Provide the [x, y] coordinate of the cell's center where the given text is located.  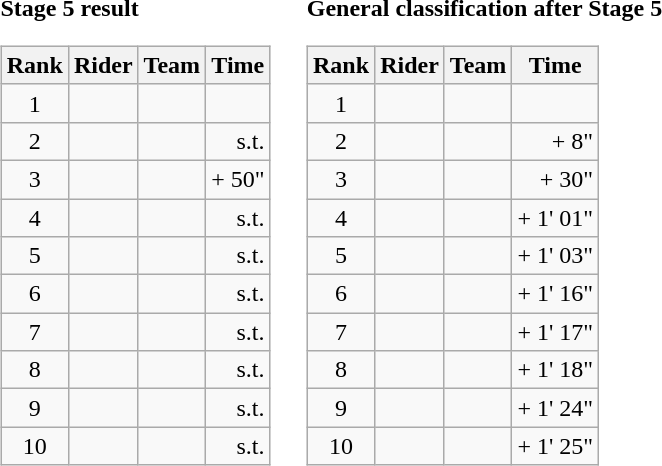
+ 1' 16" [556, 294]
+ 30" [556, 179]
+ 1' 25" [556, 446]
+ 1' 18" [556, 370]
+ 1' 01" [556, 217]
+ 50" [238, 179]
+ 8" [556, 141]
+ 1' 24" [556, 408]
+ 1' 17" [556, 332]
+ 1' 03" [556, 256]
